Scan for the cell matching the given text and deliver its (x, y) coordinate at center. 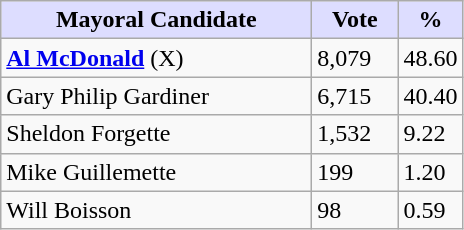
6,715 (355, 96)
Sheldon Forgette (156, 134)
Vote (355, 20)
Mayoral Candidate (156, 20)
Will Boisson (156, 210)
1.20 (430, 172)
0.59 (430, 210)
199 (355, 172)
1,532 (355, 134)
Mike Guillemette (156, 172)
40.40 (430, 96)
% (430, 20)
Al McDonald (X) (156, 58)
98 (355, 210)
9.22 (430, 134)
Gary Philip Gardiner (156, 96)
8,079 (355, 58)
48.60 (430, 58)
